Locate the cell with the specified text and output its [x, y] center coordinate. 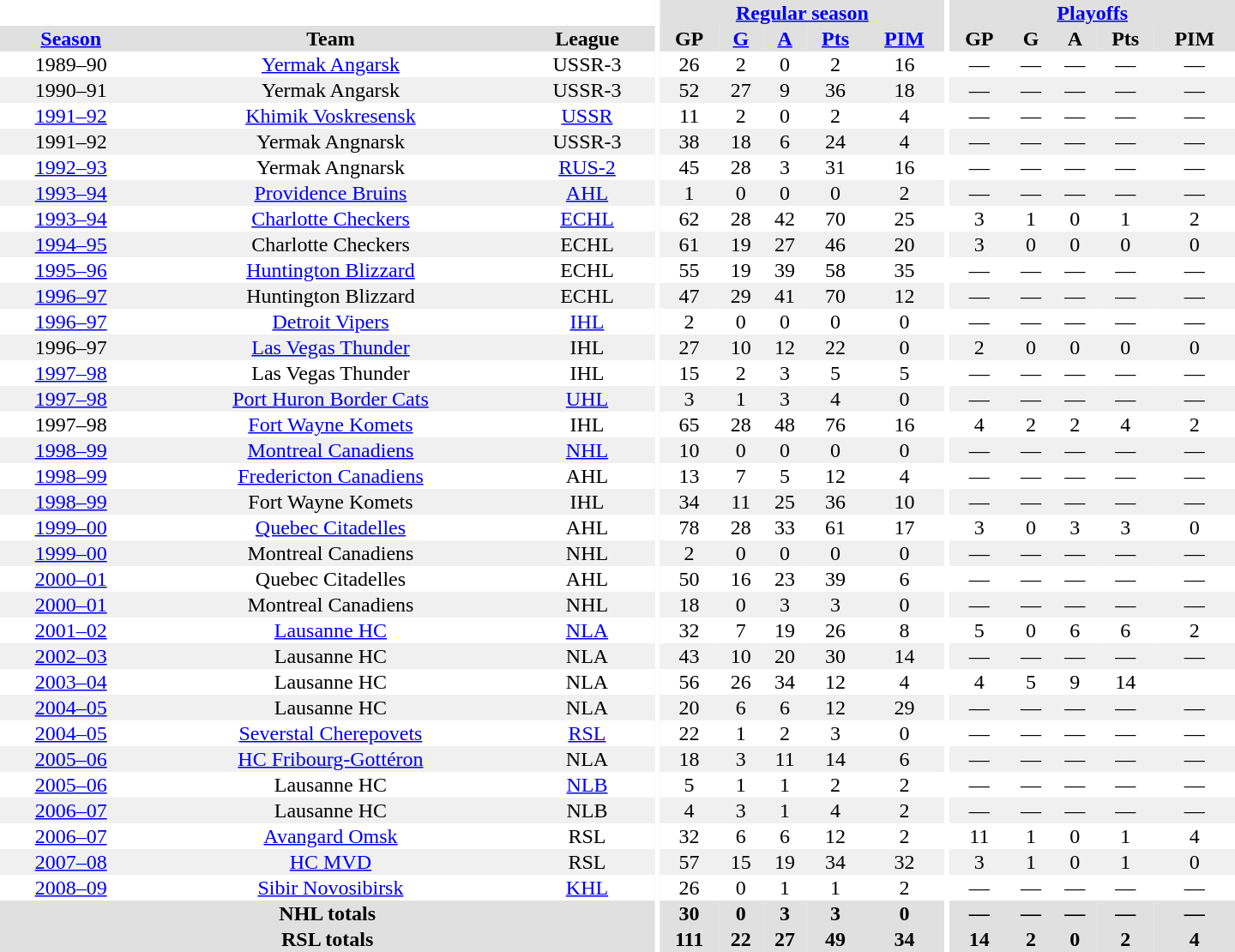
55 [690, 270]
2007–08 [70, 862]
45 [690, 167]
Playoffs [1093, 13]
62 [690, 219]
38 [690, 142]
Team [330, 39]
41 [784, 296]
Fredericton Canadiens [330, 476]
58 [835, 270]
Providence Bruins [330, 193]
33 [784, 527]
HC MVD [330, 862]
56 [690, 682]
8 [904, 630]
46 [835, 244]
48 [784, 425]
65 [690, 425]
50 [690, 579]
Regular season [803, 13]
NHL totals [328, 913]
17 [904, 527]
57 [690, 862]
League [587, 39]
42 [784, 219]
Detroit Vipers [330, 322]
2002–03 [70, 656]
1992–93 [70, 167]
Avangard Omsk [330, 836]
2008–09 [70, 888]
KHL [587, 888]
47 [690, 296]
Sibir Novosibirsk [330, 888]
UHL [587, 399]
1994–95 [70, 244]
HC Fribourg-Gottéron [330, 759]
1989–90 [70, 64]
Khimik Voskresensk [330, 116]
78 [690, 527]
23 [784, 579]
13 [690, 476]
Season [70, 39]
2001–02 [70, 630]
43 [690, 656]
1990–91 [70, 90]
Port Huron Border Cats [330, 399]
1995–96 [70, 270]
RUS-2 [587, 167]
24 [835, 142]
USSR [587, 116]
52 [690, 90]
2003–04 [70, 682]
31 [835, 167]
RSL totals [328, 939]
Severstal Cherepovets [330, 733]
111 [690, 939]
35 [904, 270]
76 [835, 425]
49 [835, 939]
